Capture the cell that displays the provided text and extract its (X, Y) central coordinate. 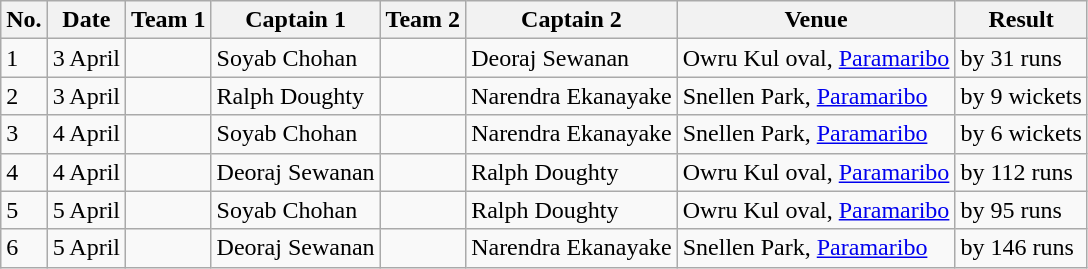
Venue (816, 20)
Team 2 (423, 20)
Team 1 (169, 20)
6 (24, 248)
No. (24, 20)
Date (86, 20)
2 (24, 96)
by 112 runs (1021, 172)
by 31 runs (1021, 58)
by 9 wickets (1021, 96)
1 (24, 58)
4 (24, 172)
5 (24, 210)
by 146 runs (1021, 248)
Result (1021, 20)
Captain 2 (572, 20)
by 6 wickets (1021, 134)
3 (24, 134)
Captain 1 (296, 20)
by 95 runs (1021, 210)
